Identify which cell holds the provided text, then report its (x, y) central coordinate. 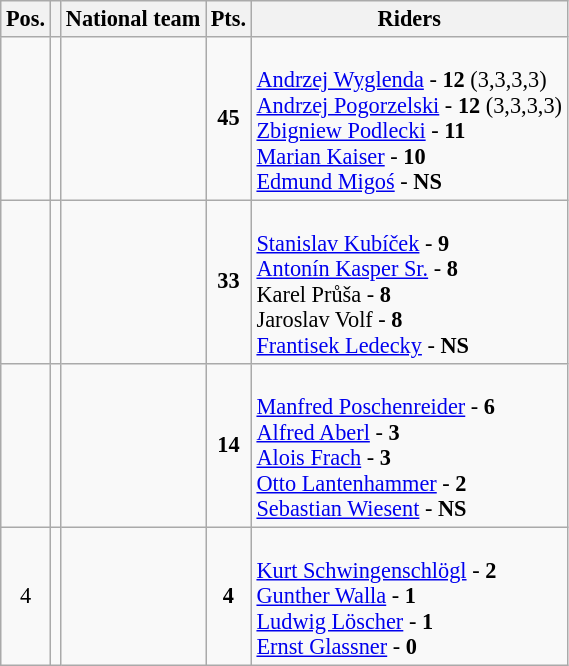
Andrzej Wyglenda - 12 (3,3,3,3) Andrzej Pogorzelski - 12 (3,3,3,3) Zbigniew Podlecki - 11 Marian Kaiser - 10 Edmund Migoś - NS (409, 118)
Pts. (229, 19)
National team (134, 19)
Riders (409, 19)
33 (229, 282)
45 (229, 118)
Manfred Poschenreider - 6 Alfred Aberl - 3 Alois Frach - 3 Otto Lantenhammer - 2 Sebastian Wiesent - NS (409, 444)
Kurt Schwingenschlögl - 2 Gunther Walla - 1 Ludwig Löscher - 1 Ernst Glassner - 0 (409, 596)
Pos. (26, 19)
Stanislav Kubíček - 9 Antonín Kasper Sr. - 8 Karel Průša - 8 Jaroslav Volf - 8 Frantisek Ledecky - NS (409, 282)
14 (229, 444)
